Determine the [X, Y] coordinate at the center of the cell enclosing the given text.  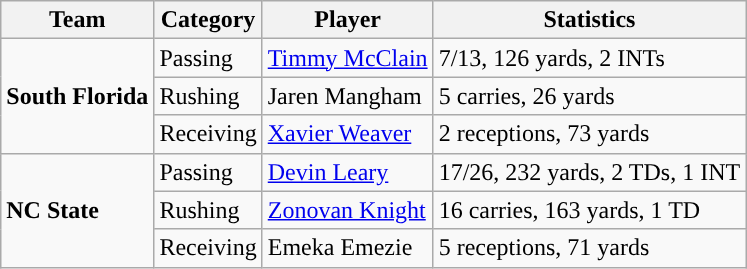
2 receptions, 73 yards [590, 134]
Statistics [590, 20]
Emeka Emezie [348, 248]
NC State [78, 210]
17/26, 232 yards, 2 TDs, 1 INT [590, 172]
Xavier Weaver [348, 134]
Timmy McClain [348, 58]
Player [348, 20]
5 carries, 26 yards [590, 96]
Devin Leary [348, 172]
Category [208, 20]
Zonovan Knight [348, 210]
7/13, 126 yards, 2 INTs [590, 58]
Team [78, 20]
Jaren Mangham [348, 96]
South Florida [78, 96]
5 receptions, 71 yards [590, 248]
16 carries, 163 yards, 1 TD [590, 210]
